Search for the cell housing the specified text and yield its [X, Y] center coordinate. 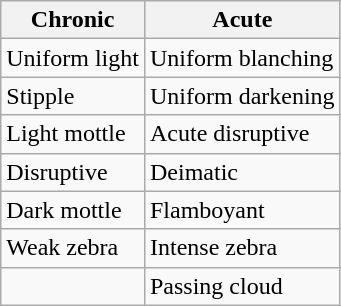
Deimatic [242, 172]
Disruptive [73, 172]
Acute [242, 20]
Light mottle [73, 134]
Chronic [73, 20]
Intense zebra [242, 248]
Passing cloud [242, 286]
Uniform darkening [242, 96]
Dark mottle [73, 210]
Acute disruptive [242, 134]
Flamboyant [242, 210]
Uniform blanching [242, 58]
Uniform light [73, 58]
Stipple [73, 96]
Weak zebra [73, 248]
